Find where the given text appears and provide that cell's center as [x, y] coordinate. 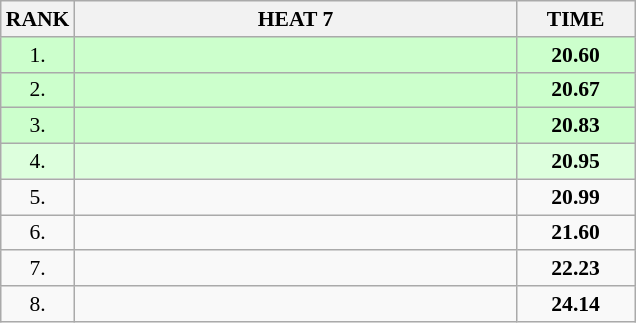
3. [38, 126]
5. [38, 197]
22.23 [576, 269]
7. [38, 269]
HEAT 7 [295, 19]
20.95 [576, 162]
20.67 [576, 90]
21.60 [576, 233]
20.99 [576, 197]
2. [38, 90]
20.83 [576, 126]
8. [38, 304]
6. [38, 233]
TIME [576, 19]
RANK [38, 19]
4. [38, 162]
20.60 [576, 55]
24.14 [576, 304]
1. [38, 55]
